Pinpoint the cell where the given text exists, returning its [X, Y] midpoint coordinate. 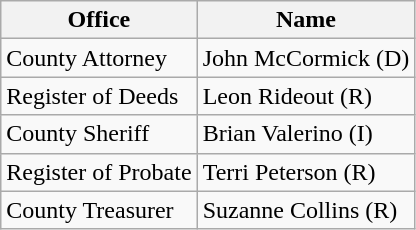
County Attorney [99, 58]
Suzanne Collins (R) [306, 210]
County Treasurer [99, 210]
Name [306, 20]
John McCormick (D) [306, 58]
Leon Rideout (R) [306, 96]
Register of Deeds [99, 96]
Office [99, 20]
County Sheriff [99, 134]
Terri Peterson (R) [306, 172]
Brian Valerino (I) [306, 134]
Register of Probate [99, 172]
